Extract the (X, Y) coordinate from the center of the cell holding the provided text.  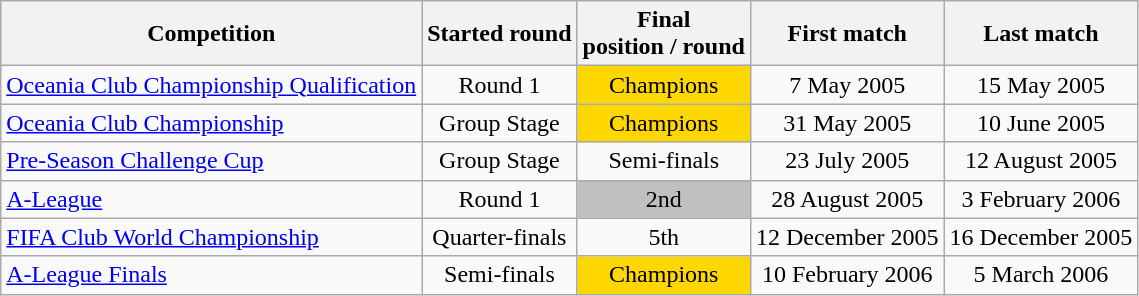
31 May 2005 (847, 123)
Oceania Club Championship (212, 123)
Competition (212, 34)
A-League Finals (212, 275)
10 June 2005 (1041, 123)
7 May 2005 (847, 85)
Pre-Season Challenge Cup (212, 161)
23 July 2005 (847, 161)
12 December 2005 (847, 237)
10 February 2006 (847, 275)
2nd (664, 199)
15 May 2005 (1041, 85)
16 December 2005 (1041, 237)
Final position / round (664, 34)
5 March 2006 (1041, 275)
28 August 2005 (847, 199)
Started round (500, 34)
Last match (1041, 34)
3 February 2006 (1041, 199)
5th (664, 237)
FIFA Club World Championship (212, 237)
12 August 2005 (1041, 161)
Quarter-finals (500, 237)
First match (847, 34)
Oceania Club Championship Qualification (212, 85)
A-League (212, 199)
